Detect which cell encompasses the target text, then output its (X, Y) center coordinate. 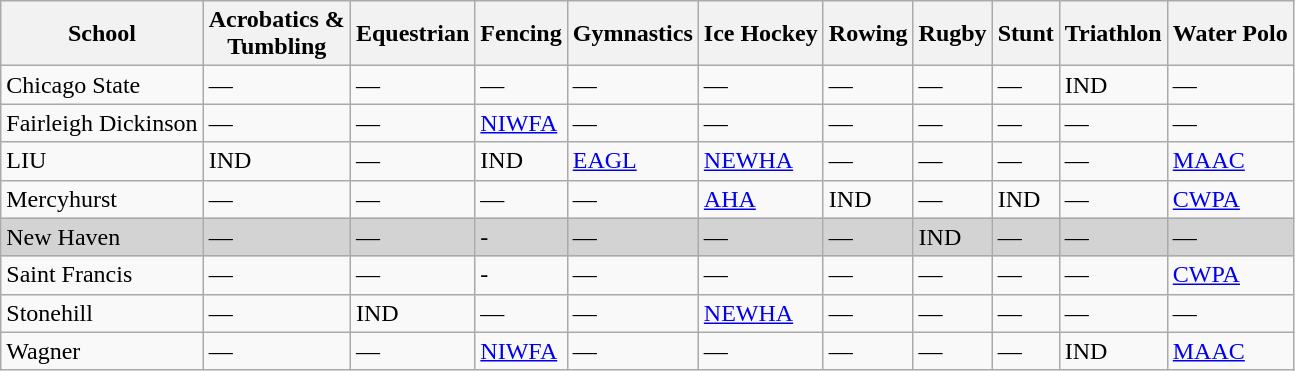
Triathlon (1113, 34)
Rugby (952, 34)
EAGL (632, 161)
School (102, 34)
Water Polo (1230, 34)
Fairleigh Dickinson (102, 123)
Acrobatics &Tumbling (276, 34)
Rowing (868, 34)
Chicago State (102, 85)
Ice Hockey (760, 34)
Stunt (1026, 34)
Wagner (102, 351)
Equestrian (412, 34)
Saint Francis (102, 275)
New Haven (102, 237)
Fencing (521, 34)
Mercyhurst (102, 199)
AHA (760, 199)
LIU (102, 161)
Gymnastics (632, 34)
Stonehill (102, 313)
